Extract the (X, Y) coordinate from the center of the cell holding the provided text.  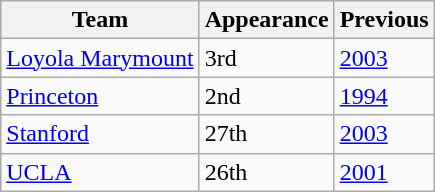
27th (266, 134)
3rd (266, 58)
2001 (384, 172)
2nd (266, 96)
Appearance (266, 20)
Team (100, 20)
Princeton (100, 96)
UCLA (100, 172)
Previous (384, 20)
Stanford (100, 134)
1994 (384, 96)
26th (266, 172)
Loyola Marymount (100, 58)
